Provide the [x, y] coordinate of the cell's center where the given text is located.  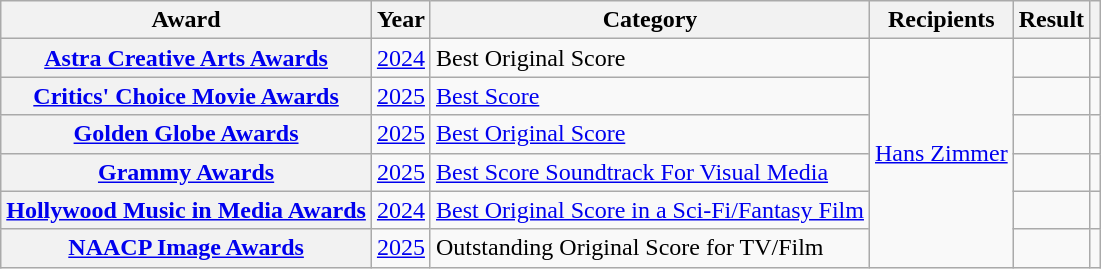
Best Original Score in a Sci-Fi/Fantasy Film [650, 210]
Year [400, 20]
Golden Globe Awards [186, 134]
Recipients [941, 20]
Grammy Awards [186, 172]
Category [650, 20]
Outstanding Original Score for TV/Film [650, 248]
Hollywood Music in Media Awards [186, 210]
Result [1051, 20]
Astra Creative Arts Awards [186, 58]
Award [186, 20]
Hans Zimmer [941, 153]
Best Score Soundtrack For Visual Media [650, 172]
Critics' Choice Movie Awards [186, 96]
NAACP Image Awards [186, 248]
Best Score [650, 96]
